Provide the (X, Y) coordinate of the cell's center where the given text is located.  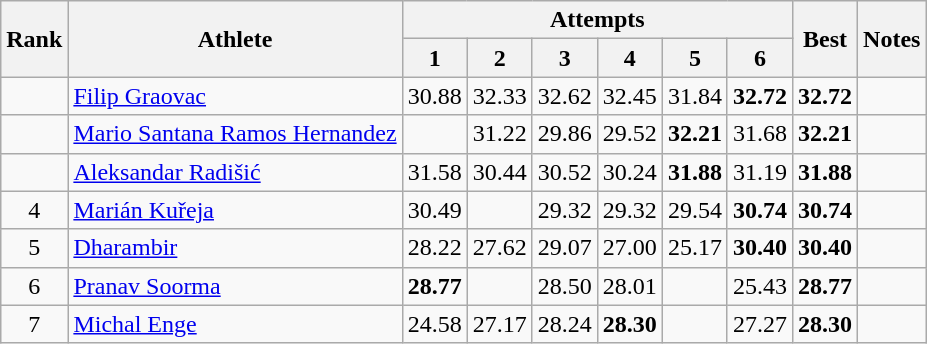
28.50 (564, 286)
2 (500, 58)
28.01 (630, 286)
27.27 (760, 324)
27.00 (630, 248)
25.17 (694, 248)
29.52 (630, 134)
Rank (34, 39)
27.17 (500, 324)
Notes (892, 39)
30.24 (630, 172)
31.58 (434, 172)
Filip Graovac (235, 96)
30.88 (434, 96)
Marián Kuřeja (235, 210)
32.45 (630, 96)
31.84 (694, 96)
28.22 (434, 248)
3 (564, 58)
7 (34, 324)
29.54 (694, 210)
29.86 (564, 134)
Best (826, 39)
31.68 (760, 134)
24.58 (434, 324)
Mario Santana Ramos Hernandez (235, 134)
30.52 (564, 172)
Michal Enge (235, 324)
1 (434, 58)
31.19 (760, 172)
Aleksandar Radišić (235, 172)
31.22 (500, 134)
27.62 (500, 248)
Dharambir (235, 248)
Attempts (597, 20)
25.43 (760, 286)
28.24 (564, 324)
29.07 (564, 248)
30.49 (434, 210)
32.62 (564, 96)
30.44 (500, 172)
32.33 (500, 96)
Athlete (235, 39)
Pranav Soorma (235, 286)
